Detect which cell encompasses the target text, then output its (x, y) center coordinate. 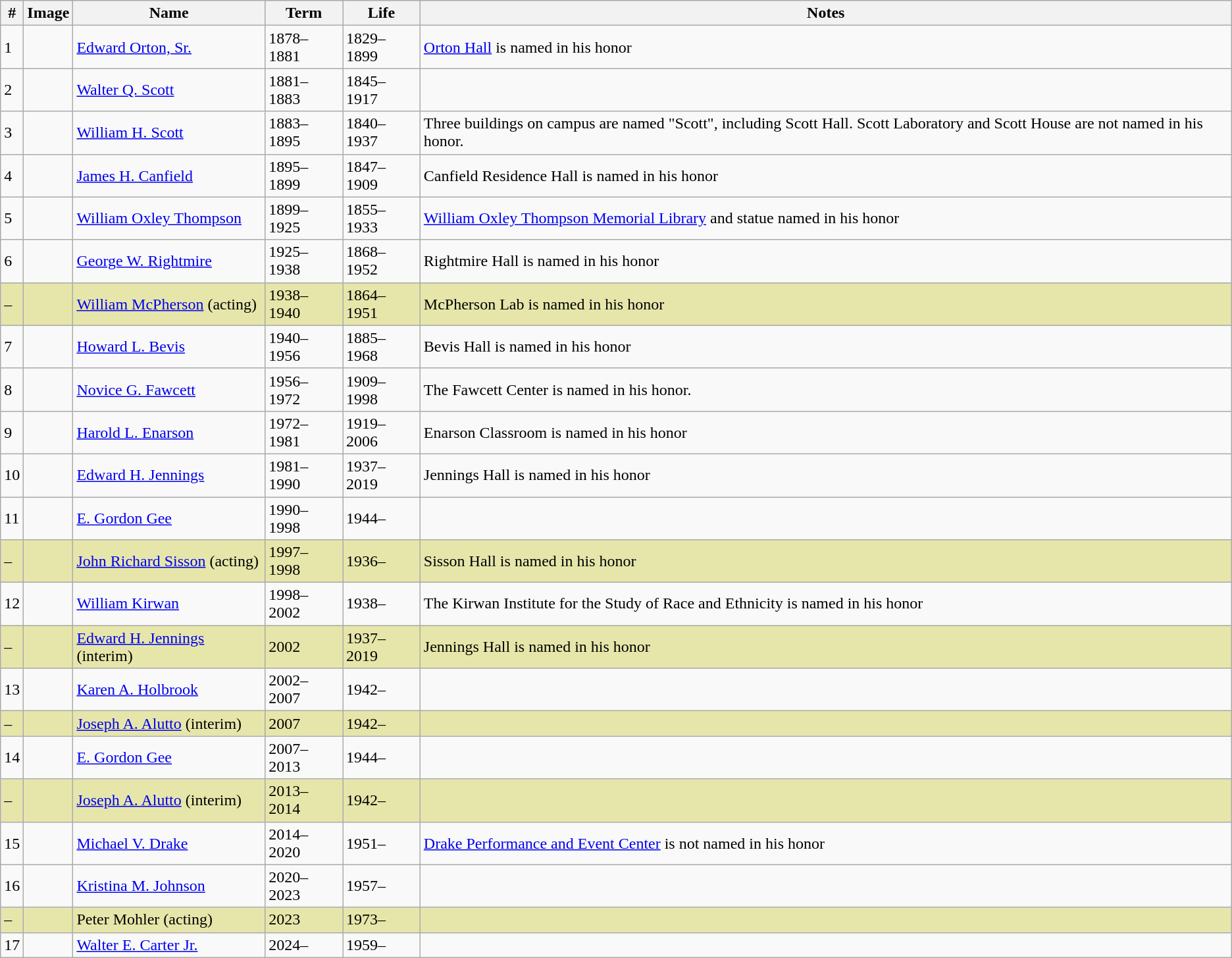
8 (12, 390)
Bevis Hall is named in his honor (825, 346)
Life (381, 13)
John Richard Sisson (acting) (169, 561)
1959– (381, 945)
2024– (304, 945)
1899–1925 (304, 219)
Canfield Residence Hall is named in his honor (825, 175)
Harold L. Enarson (169, 432)
McPherson Lab is named in his honor (825, 304)
Walter Q. Scott (169, 90)
1881–1883 (304, 90)
4 (12, 175)
2013–2014 (304, 801)
1925–1938 (304, 261)
1909–1998 (381, 390)
Edward Orton, Sr. (169, 47)
1990–1998 (304, 518)
6 (12, 261)
Notes (825, 13)
1973– (381, 920)
The Fawcett Center is named in his honor. (825, 390)
2 (12, 90)
1998–2002 (304, 604)
1919–2006 (381, 432)
Karen A. Holbrook (169, 690)
15 (12, 843)
1829–1899 (381, 47)
2014–2020 (304, 843)
The Kirwan Institute for the Study of Race and Ethnicity is named in his honor (825, 604)
1997–1998 (304, 561)
1855–1933 (381, 219)
Michael V. Drake (169, 843)
1956–1972 (304, 390)
1840–1937 (381, 133)
Peter Mohler (acting) (169, 920)
Image (49, 13)
Novice G. Fawcett (169, 390)
1 (12, 47)
1878–1881 (304, 47)
Kristina M. Johnson (169, 886)
1940–1956 (304, 346)
7 (12, 346)
Rightmire Hall is named in his honor (825, 261)
Term (304, 13)
Name (169, 13)
Drake Performance and Event Center is not named in his honor (825, 843)
1936– (381, 561)
2002–2007 (304, 690)
9 (12, 432)
James H. Canfield (169, 175)
William Oxley Thompson Memorial Library and statue named in his honor (825, 219)
1938–1940 (304, 304)
Orton Hall is named in his honor (825, 47)
12 (12, 604)
Edward H. Jennings (169, 475)
William Kirwan (169, 604)
William H. Scott (169, 133)
Three buildings on campus are named "Scott", including Scott Hall. Scott Laboratory and Scott House are not named in his honor. (825, 133)
1883–1895 (304, 133)
3 (12, 133)
1938– (381, 604)
Enarson Classroom is named in his honor (825, 432)
10 (12, 475)
Edward H. Jennings (interim) (169, 647)
1957– (381, 886)
# (12, 13)
5 (12, 219)
1864–1951 (381, 304)
Howard L. Bevis (169, 346)
William Oxley Thompson (169, 219)
1868–1952 (381, 261)
1981–1990 (304, 475)
17 (12, 945)
Sisson Hall is named in his honor (825, 561)
1972–1981 (304, 432)
William McPherson (acting) (169, 304)
2007 (304, 724)
2002 (304, 647)
13 (12, 690)
1895–1899 (304, 175)
Walter E. Carter Jr. (169, 945)
14 (12, 757)
George W. Rightmire (169, 261)
2020–2023 (304, 886)
1885–1968 (381, 346)
2007–2013 (304, 757)
11 (12, 518)
1951– (381, 843)
2023 (304, 920)
1847–1909 (381, 175)
1845–1917 (381, 90)
16 (12, 886)
